Determine the (x, y) coordinate at the center of the cell enclosing the given text.  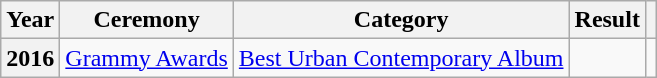
Year (30, 20)
Category (401, 20)
Ceremony (147, 20)
Best Urban Contemporary Album (401, 58)
Grammy Awards (147, 58)
Result (607, 20)
2016 (30, 58)
